Extract the (x, y) coordinate from the center of the cell holding the provided text.  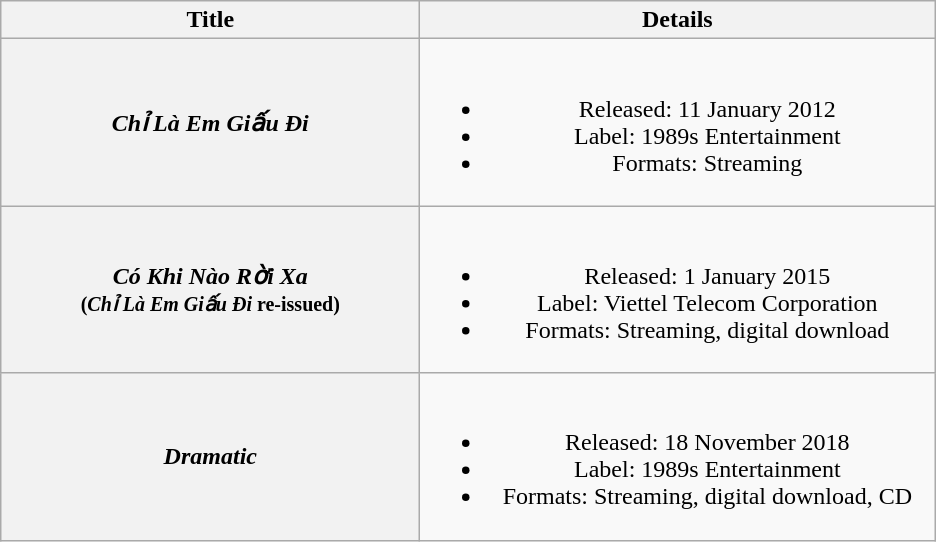
Details (678, 20)
Released: 11 January 2012Label: 1989s EntertainmentFormats: Streaming (678, 122)
Chỉ Là Em Giấu Đi (210, 122)
Released: 1 January 2015Label: Viettel Telecom CorporationFormats: Streaming, digital download (678, 290)
Title (210, 20)
Dramatic (210, 456)
Released: 18 November 2018Label: 1989s EntertainmentFormats: Streaming, digital download, CD (678, 456)
Có Khi Nào Rời Xa(Chỉ Là Em Giấu Đi re-issued) (210, 290)
